Identify which cell holds the provided text, then report its [x, y] central coordinate. 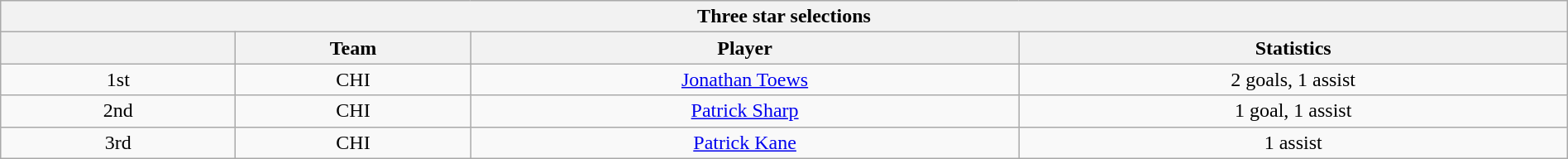
1 goal, 1 assist [1293, 111]
2 goals, 1 assist [1293, 79]
1 assist [1293, 142]
Player [744, 48]
1st [118, 79]
Patrick Sharp [744, 111]
Patrick Kane [744, 142]
2nd [118, 111]
Jonathan Toews [744, 79]
Statistics [1293, 48]
3rd [118, 142]
Team [353, 48]
Three star selections [784, 17]
